Return the (X, Y) coordinate for the center point of the cell that contains the specified text.  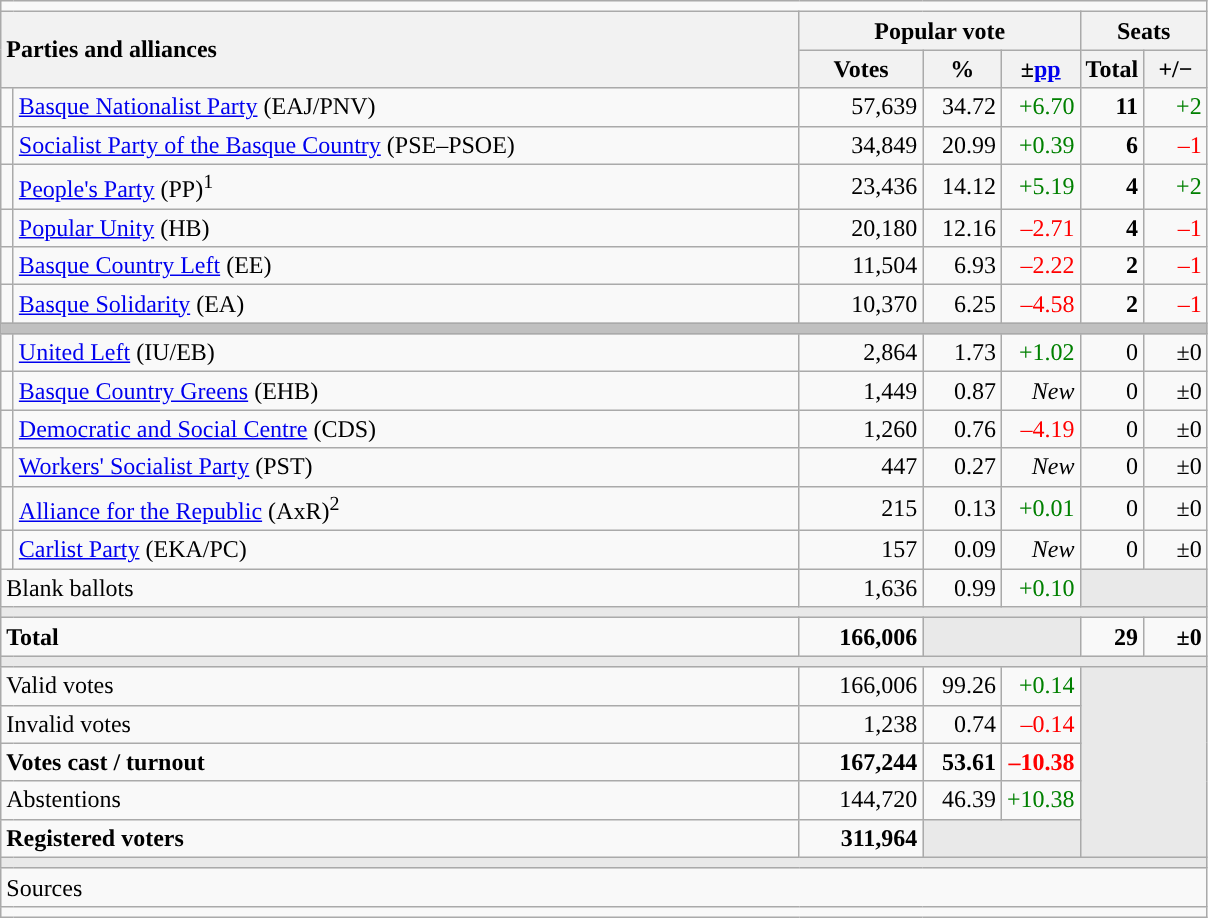
+6.70 (1040, 107)
Basque Country Left (EE) (406, 266)
Parties and alliances (400, 50)
Socialist Party of the Basque Country (PSE–PSOE) (406, 145)
20.99 (962, 145)
11 (1112, 107)
People's Party (PP)1 (406, 186)
0.99 (962, 588)
Abstentions (400, 800)
–2.22 (1040, 266)
0.74 (962, 724)
0.09 (962, 550)
57,639 (861, 107)
+1.02 (1040, 353)
1,260 (861, 429)
Votes (861, 69)
99.26 (962, 686)
Sources (604, 887)
Basque Country Greens (EHB) (406, 391)
+/− (1176, 69)
1.73 (962, 353)
23,436 (861, 186)
157 (861, 550)
Blank ballots (400, 588)
0.87 (962, 391)
167,244 (861, 762)
6 (1112, 145)
Invalid votes (400, 724)
1,238 (861, 724)
0.76 (962, 429)
1,449 (861, 391)
+0.01 (1040, 508)
–10.38 (1040, 762)
14.12 (962, 186)
+0.10 (1040, 588)
6.25 (962, 304)
Registered voters (400, 838)
6.93 (962, 266)
20,180 (861, 228)
0.27 (962, 467)
Basque Solidarity (EA) (406, 304)
Seats (1144, 31)
–4.58 (1040, 304)
215 (861, 508)
Workers' Socialist Party (PST) (406, 467)
–4.19 (1040, 429)
Popular Unity (HB) (406, 228)
–2.71 (1040, 228)
+10.38 (1040, 800)
34,849 (861, 145)
34.72 (962, 107)
+0.14 (1040, 686)
+5.19 (1040, 186)
Popular vote (940, 31)
% (962, 69)
2,864 (861, 353)
Votes cast / turnout (400, 762)
Valid votes (400, 686)
1,636 (861, 588)
0.13 (962, 508)
+0.39 (1040, 145)
10,370 (861, 304)
53.61 (962, 762)
Democratic and Social Centre (CDS) (406, 429)
144,720 (861, 800)
46.39 (962, 800)
29 (1112, 637)
±pp (1040, 69)
Carlist Party (EKA/PC) (406, 550)
447 (861, 467)
311,964 (861, 838)
Alliance for the Republic (AxR)2 (406, 508)
Basque Nationalist Party (EAJ/PNV) (406, 107)
12.16 (962, 228)
11,504 (861, 266)
–0.14 (1040, 724)
United Left (IU/EB) (406, 353)
